Identify which cell holds the provided text, then report its (X, Y) central coordinate. 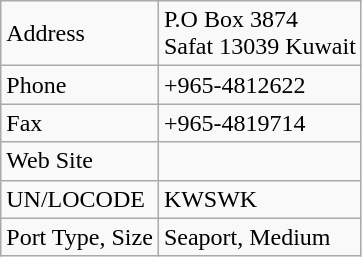
Web Site (80, 161)
+965-4819714 (260, 123)
Fax (80, 123)
Phone (80, 85)
Port Type, Size (80, 237)
P.O Box 3874Safat 13039 Kuwait (260, 34)
Seaport, Medium (260, 237)
+965-4812622 (260, 85)
KWSWK (260, 199)
UN/LOCODE (80, 199)
Address (80, 34)
